Pinpoint the cell where the given text exists, returning its (X, Y) midpoint coordinate. 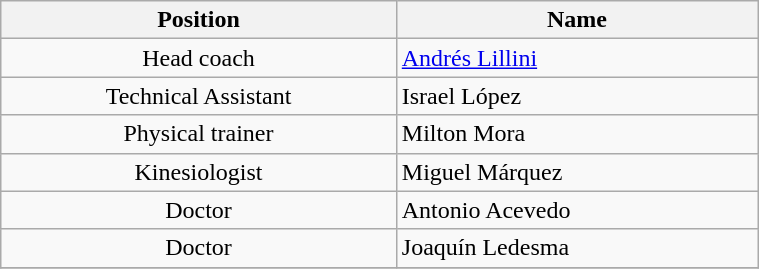
Joaquín Ledesma (576, 248)
Antonio Acevedo (576, 210)
Name (576, 20)
Andrés Lillini (576, 58)
Physical trainer (199, 134)
Milton Mora (576, 134)
Kinesiologist (199, 172)
Technical Assistant (199, 96)
Miguel Márquez (576, 172)
Head coach (199, 58)
Israel López (576, 96)
Position (199, 20)
